Scan for the cell matching the given text and deliver its (x, y) coordinate at center. 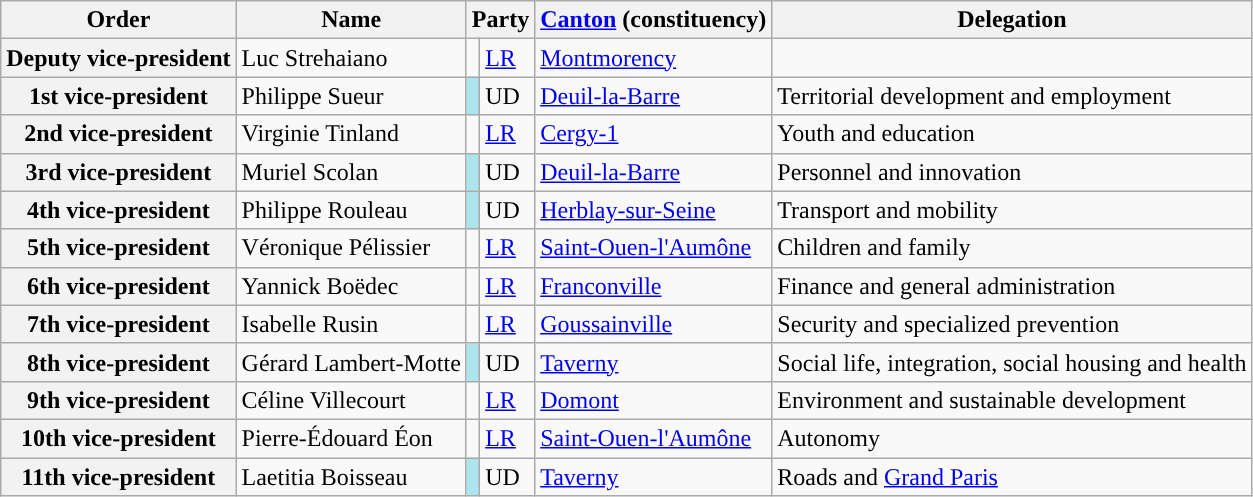
Philippe Rouleau (351, 210)
Delegation (1012, 20)
Personnel and innovation (1012, 172)
Territorial development and employment (1012, 96)
Laetitia Boisseau (351, 477)
Véronique Pélissier (351, 248)
Deputy vice-president (118, 58)
Goussainville (654, 324)
6th vice-president (118, 286)
Cergy-1 (654, 134)
3rd vice-president (118, 172)
Party (500, 20)
Order (118, 20)
1st vice-president (118, 96)
Social life, integration, social housing and health (1012, 362)
7th vice-president (118, 324)
Canton (constituency) (654, 20)
Domont (654, 400)
Youth and education (1012, 134)
Name (351, 20)
2nd vice-president (118, 134)
5th vice-president (118, 248)
4th vice-president (118, 210)
Transport and mobility (1012, 210)
9th vice-president (118, 400)
Gérard Lambert-Motte (351, 362)
Roads and Grand Paris (1012, 477)
Virginie Tinland (351, 134)
8th vice-president (118, 362)
Security and specialized prevention (1012, 324)
Isabelle Rusin (351, 324)
Environment and sustainable development (1012, 400)
Luc Strehaiano (351, 58)
Franconville (654, 286)
Herblay-sur-Seine (654, 210)
10th vice-president (118, 438)
Philippe Sueur (351, 96)
Yannick Boëdec (351, 286)
Children and family (1012, 248)
Montmorency (654, 58)
Muriel Scolan (351, 172)
Pierre-Édouard Éon (351, 438)
Céline Villecourt (351, 400)
Autonomy (1012, 438)
Finance and general administration (1012, 286)
11th vice-president (118, 477)
